Find where the given text appears and provide that cell's center as (x, y) coordinate. 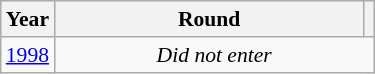
1998 (28, 55)
Year (28, 19)
Round (209, 19)
Did not enter (214, 55)
